Return the (X, Y) coordinate for the center point of the cell that contains the specified text.  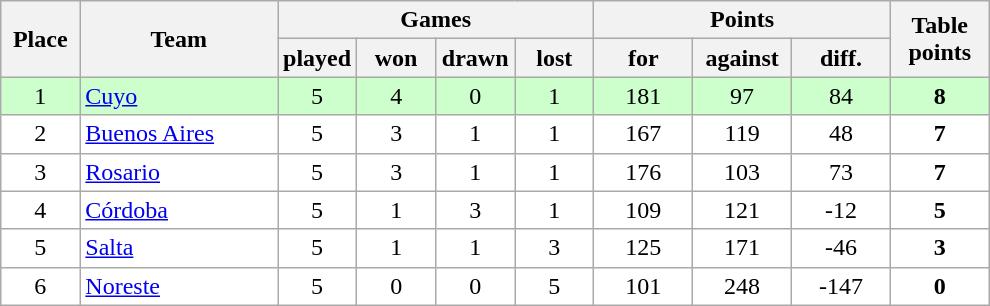
Rosario (179, 172)
125 (644, 248)
171 (742, 248)
73 (842, 172)
-12 (842, 210)
Cuyo (179, 96)
Córdoba (179, 210)
2 (40, 134)
48 (842, 134)
103 (742, 172)
Salta (179, 248)
Noreste (179, 286)
Tablepoints (940, 39)
for (644, 58)
119 (742, 134)
Games (436, 20)
Place (40, 39)
Team (179, 39)
won (396, 58)
-147 (842, 286)
drawn (476, 58)
6 (40, 286)
181 (644, 96)
8 (940, 96)
played (318, 58)
176 (644, 172)
101 (644, 286)
lost (554, 58)
121 (742, 210)
97 (742, 96)
against (742, 58)
109 (644, 210)
248 (742, 286)
84 (842, 96)
167 (644, 134)
Points (742, 20)
-46 (842, 248)
diff. (842, 58)
Buenos Aires (179, 134)
